For the text-containing cell, return its midpoint in (X, Y) coordinate format. 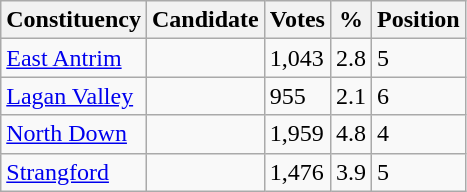
Votes (297, 20)
6 (418, 96)
% (350, 20)
4.8 (350, 134)
Strangford (74, 172)
Candidate (205, 20)
Constituency (74, 20)
1,959 (297, 134)
1,476 (297, 172)
955 (297, 96)
2.1 (350, 96)
North Down (74, 134)
3.9 (350, 172)
4 (418, 134)
Position (418, 20)
2.8 (350, 58)
Lagan Valley (74, 96)
1,043 (297, 58)
East Antrim (74, 58)
